For the text-containing cell, return its midpoint in [X, Y] coordinate format. 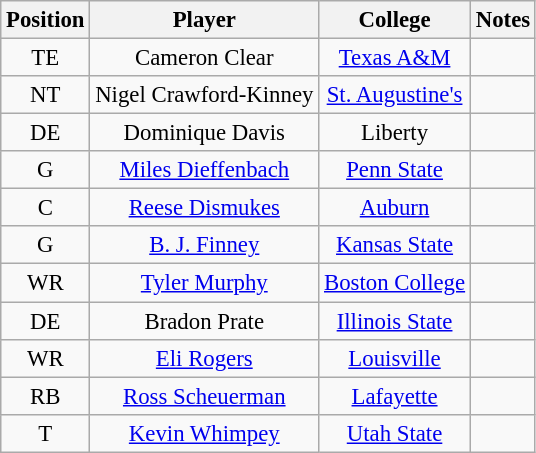
Auburn [395, 208]
RB [46, 396]
Illinois State [395, 321]
Cameron Clear [204, 58]
Miles Dieffenbach [204, 170]
Kevin Whimpey [204, 433]
Player [204, 20]
C [46, 208]
Boston College [395, 283]
B. J. Finney [204, 245]
Bradon Prate [204, 321]
Position [46, 20]
Notes [502, 20]
T [46, 433]
Nigel Crawford-Kinney [204, 95]
Tyler Murphy [204, 283]
Kansas State [395, 245]
Reese Dismukes [204, 208]
Liberty [395, 133]
TE [46, 58]
NT [46, 95]
Louisville [395, 358]
Utah State [395, 433]
Penn State [395, 170]
College [395, 20]
Dominique Davis [204, 133]
Texas A&M [395, 58]
Ross Scheuerman [204, 396]
Eli Rogers [204, 358]
St. Augustine's [395, 95]
Lafayette [395, 396]
